Return [X, Y] of the center of cell containing provided text 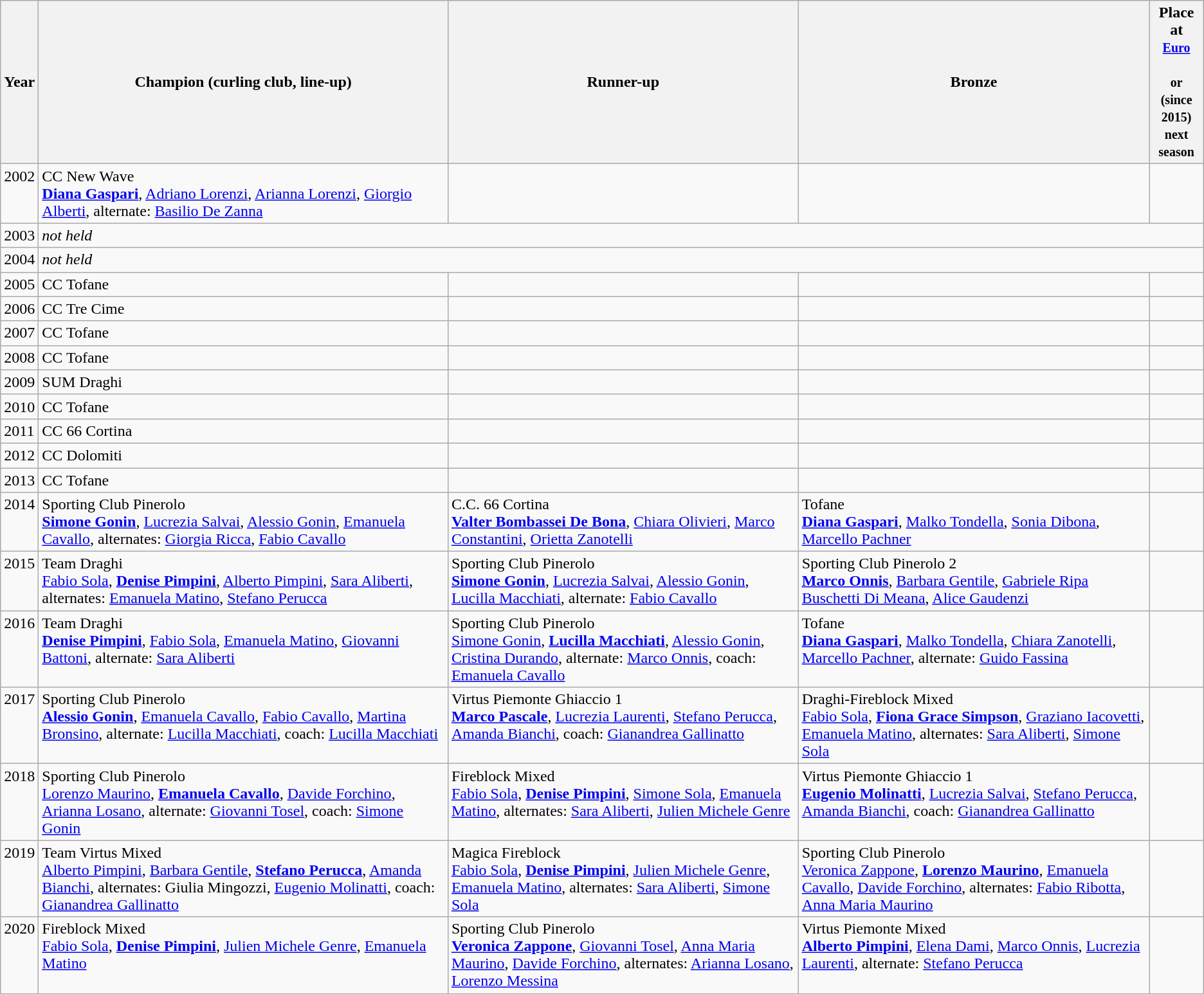
2012 [19, 455]
2018 [19, 802]
Champion (curling club, line-up) [243, 82]
Team DraghiDenise Pimpini, Fabio Sola, Emanuela Matino, Giovanni Battoni, alternate: Sara Aliberti [243, 649]
Sporting Club PineroloSimone Gonin, Lucrezia Salvai, Alessio Gonin, Lucilla Macchiati, alternate: Fabio Cavallo [623, 581]
2005 [19, 284]
2013 [19, 480]
Sporting Club Pinerolo 2Marco Onnis, Barbara Gentile, Gabriele Ripa Buschetti Di Meana, Alice Gaudenzi [974, 581]
TofaneDiana Gaspari, Malko Tondella, Chiara Zanotelli, Marcello Pachner, alternate: Guido Fassina [974, 649]
Sporting Club PineroloAlessio Gonin, Emanuela Cavallo, Fabio Cavallo, Martina Bronsino, alternate: Lucilla Macchiati, coach: Lucilla Macchiati [243, 725]
Sporting Club PineroloLorenzo Maurino, Emanuela Cavallo, Davide Forchino, Arianna Losano, alternate: Giovanni Tosel, coach: Simone Gonin [243, 802]
Runner-up [623, 82]
Sporting Club PineroloSimone Gonin, Lucrezia Salvai, Alessio Gonin, Emanuela Cavallo, alternates: Giorgia Ricca, Fabio Cavallo [243, 522]
Sporting Club PineroloVeronica Zappone, Lorenzo Maurino, Emanuela Cavallo, Davide Forchino, alternates: Fabio Ribotta, Anna Maria Maurino [974, 878]
Sporting Club PineroloVeronica Zappone, Giovanni Tosel, Anna Maria Maurino, Davide Forchino, alternates: Arianna Losano, Lorenzo Messina [623, 955]
Magica FireblockFabio Sola, Denise Pimpini, Julien Michele Genre, Emanuela Matino, alternates: Sara Aliberti, Simone Sola [623, 878]
Bronze [974, 82]
2008 [19, 357]
Draghi-Fireblock MixedFabio Sola, Fiona Grace Simpson, Graziano Iacovetti, Emanuela Matino, alternates: Sara Aliberti, Simone Sola [974, 725]
Virtus Piemonte Ghiaccio 1Marco Pascale, Lucrezia Laurenti, Stefano Perucca, Amanda Bianchi, coach: Gianandrea Gallinatto [623, 725]
C.C. 66 CortinaValter Bombassei De Bona, Chiara Olivieri, Marco Constantini, Orietta Zanotelli [623, 522]
CC Tre Cime [243, 309]
Virtus Piemonte MixedAlberto Pimpini, Elena Dami, Marco Onnis, Lucrezia Laurenti, alternate: Stefano Perucca [974, 955]
Sporting Club PineroloSimone Gonin, Lucilla Macchiati, Alessio Gonin, Cristina Durando, alternate: Marco Onnis, coach: Emanuela Cavallo [623, 649]
2004 [19, 260]
Place atEuroor (since 2015)next season [1176, 82]
Fireblock MixedFabio Sola, Denise Pimpini, Simone Sola, Emanuela Matino, alternates: Sara Aliberti, Julien Michele Genre [623, 802]
2015 [19, 581]
2014 [19, 522]
SUM Draghi [243, 382]
Fireblock MixedFabio Sola, Denise Pimpini, Julien Michele Genre, Emanuela Matino [243, 955]
CC Dolomiti [243, 455]
Year [19, 82]
CC New WaveDiana Gaspari, Adriano Lorenzi, Arianna Lorenzi, Giorgio Alberti, alternate: Basilio De Zanna [243, 194]
2019 [19, 878]
2011 [19, 431]
2017 [19, 725]
CC 66 Cortina [243, 431]
TofaneDiana Gaspari, Malko Tondella, Sonia Dibona, Marcello Pachner [974, 522]
2003 [19, 235]
2020 [19, 955]
2006 [19, 309]
Virtus Piemonte Ghiaccio 1Eugenio Molinatti, Lucrezia Salvai, Stefano Perucca, Amanda Bianchi, coach: Gianandrea Gallinatto [974, 802]
2010 [19, 406]
2002 [19, 194]
2016 [19, 649]
2007 [19, 333]
Team DraghiFabio Sola, Denise Pimpini, Alberto Pimpini, Sara Aliberti, alternates: Emanuela Matino, Stefano Perucca [243, 581]
2009 [19, 382]
